Scan for the cell matching the given text and deliver its [x, y] coordinate at center. 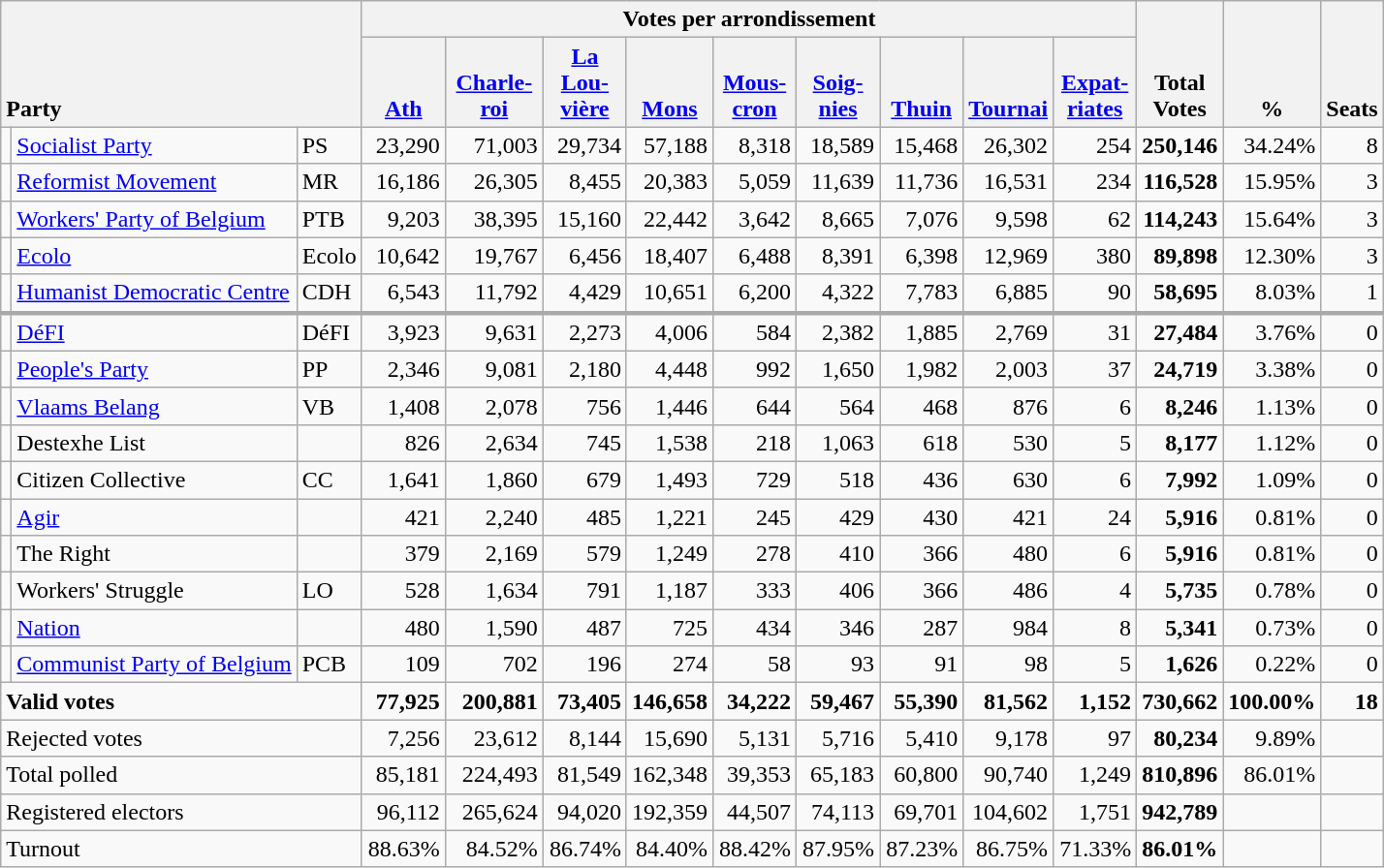
5,410 [922, 738]
146,658 [669, 701]
274 [669, 665]
2,078 [494, 406]
39,353 [755, 775]
3,923 [403, 332]
1,446 [669, 406]
5,735 [1180, 591]
6,398 [922, 256]
1,152 [1095, 701]
0.78% [1272, 591]
65,183 [838, 775]
1,751 [1095, 812]
224,493 [494, 775]
702 [494, 665]
250,146 [1180, 145]
11,639 [838, 182]
9,598 [1008, 219]
3.38% [1272, 369]
4,429 [584, 294]
984 [1008, 628]
80,234 [1180, 738]
876 [1008, 406]
Destexhe List [154, 443]
729 [755, 480]
PCB [330, 665]
5,341 [1180, 628]
57,188 [669, 145]
429 [838, 516]
86.75% [1008, 849]
87.95% [838, 849]
12.30% [1272, 256]
0.22% [1272, 665]
3.76% [1272, 332]
MR [330, 182]
4,322 [838, 294]
Valid votes [182, 701]
93 [838, 665]
88.63% [403, 849]
Registered electors [182, 812]
1,221 [669, 516]
23,612 [494, 738]
Total Votes [1180, 64]
791 [584, 591]
434 [755, 628]
379 [403, 554]
518 [838, 480]
9,178 [1008, 738]
88.42% [755, 849]
630 [1008, 480]
2,273 [584, 332]
Humanist Democratic Centre [154, 294]
2,003 [1008, 369]
15.95% [1272, 182]
2,346 [403, 369]
37 [1095, 369]
85,181 [403, 775]
15.64% [1272, 219]
4 [1095, 591]
8,455 [584, 182]
Tournai [1008, 82]
Workers' Party of Belgium [154, 219]
528 [403, 591]
VB [330, 406]
PS [330, 145]
Workers' Struggle [154, 591]
7,783 [922, 294]
756 [584, 406]
725 [669, 628]
55,390 [922, 701]
24 [1095, 516]
Vlaams Belang [154, 406]
7,992 [1180, 480]
15,160 [584, 219]
618 [922, 443]
62 [1095, 219]
2,180 [584, 369]
98 [1008, 665]
8.03% [1272, 294]
942,789 [1180, 812]
Communist Party of Belgium [154, 665]
Seats [1352, 64]
71,003 [494, 145]
9.89% [1272, 738]
19,767 [494, 256]
94,020 [584, 812]
Votes per arrondissement [748, 19]
584 [755, 332]
81,562 [1008, 701]
Nation [154, 628]
71.33% [1095, 849]
59,467 [838, 701]
10,642 [403, 256]
254 [1095, 145]
18,407 [669, 256]
89,898 [1180, 256]
1,982 [922, 369]
6,885 [1008, 294]
74,113 [838, 812]
104,602 [1008, 812]
Charle- roi [494, 82]
333 [755, 591]
38,395 [494, 219]
31 [1095, 332]
1,590 [494, 628]
192,359 [669, 812]
PTB [330, 219]
Mons [669, 82]
436 [922, 480]
27,484 [1180, 332]
81,549 [584, 775]
730,662 [1180, 701]
1.12% [1272, 443]
Rejected votes [182, 738]
20,383 [669, 182]
1,885 [922, 332]
8,665 [838, 219]
9,081 [494, 369]
Ath [403, 82]
265,624 [494, 812]
200,881 [494, 701]
26,302 [1008, 145]
530 [1008, 443]
579 [584, 554]
116,528 [1180, 182]
468 [922, 406]
406 [838, 591]
410 [838, 554]
8,391 [838, 256]
5,716 [838, 738]
CC [330, 480]
87.23% [922, 849]
1,634 [494, 591]
97 [1095, 738]
6,543 [403, 294]
6,488 [755, 256]
4,448 [669, 369]
11,792 [494, 294]
5,131 [755, 738]
96,112 [403, 812]
0.73% [1272, 628]
1,538 [669, 443]
1,187 [669, 591]
100.00% [1272, 701]
11,736 [922, 182]
People's Party [154, 369]
992 [755, 369]
Turnout [182, 849]
3,642 [755, 219]
73,405 [584, 701]
487 [584, 628]
810,896 [1180, 775]
1,860 [494, 480]
Socialist Party [154, 145]
196 [584, 665]
77,925 [403, 701]
109 [403, 665]
22,442 [669, 219]
18,589 [838, 145]
7,256 [403, 738]
Party [182, 64]
278 [755, 554]
564 [838, 406]
44,507 [755, 812]
Mous- cron [755, 82]
34.24% [1272, 145]
1,641 [403, 480]
15,690 [669, 738]
245 [755, 516]
Expat- riates [1095, 82]
2,634 [494, 443]
380 [1095, 256]
18 [1352, 701]
1,063 [838, 443]
1,626 [1180, 665]
1 [1352, 294]
826 [403, 443]
86.74% [584, 849]
84.40% [669, 849]
90 [1095, 294]
Thuin [922, 82]
218 [755, 443]
Total polled [182, 775]
2,169 [494, 554]
LO [330, 591]
24,719 [1180, 369]
Reformist Movement [154, 182]
34,222 [755, 701]
7,076 [922, 219]
8,177 [1180, 443]
486 [1008, 591]
1.09% [1272, 480]
60,800 [922, 775]
287 [922, 628]
1,650 [838, 369]
1.13% [1272, 406]
9,631 [494, 332]
Citizen Collective [154, 480]
1,493 [669, 480]
10,651 [669, 294]
6,456 [584, 256]
% [1272, 64]
745 [584, 443]
CDH [330, 294]
8,318 [755, 145]
58,695 [1180, 294]
16,186 [403, 182]
58 [755, 665]
162,348 [669, 775]
26,305 [494, 182]
8,144 [584, 738]
9,203 [403, 219]
23,290 [403, 145]
91 [922, 665]
The Right [154, 554]
4,006 [669, 332]
430 [922, 516]
69,701 [922, 812]
Agir [154, 516]
5,059 [755, 182]
2,382 [838, 332]
PP [330, 369]
1,408 [403, 406]
644 [755, 406]
12,969 [1008, 256]
6,200 [755, 294]
84.52% [494, 849]
114,243 [1180, 219]
234 [1095, 182]
15,468 [922, 145]
90,740 [1008, 775]
346 [838, 628]
Soig- nies [838, 82]
29,734 [584, 145]
2,240 [494, 516]
2,769 [1008, 332]
679 [584, 480]
16,531 [1008, 182]
8,246 [1180, 406]
485 [584, 516]
La Lou- vière [584, 82]
